Find where the given text appears and provide that cell's center as [X, Y] coordinate. 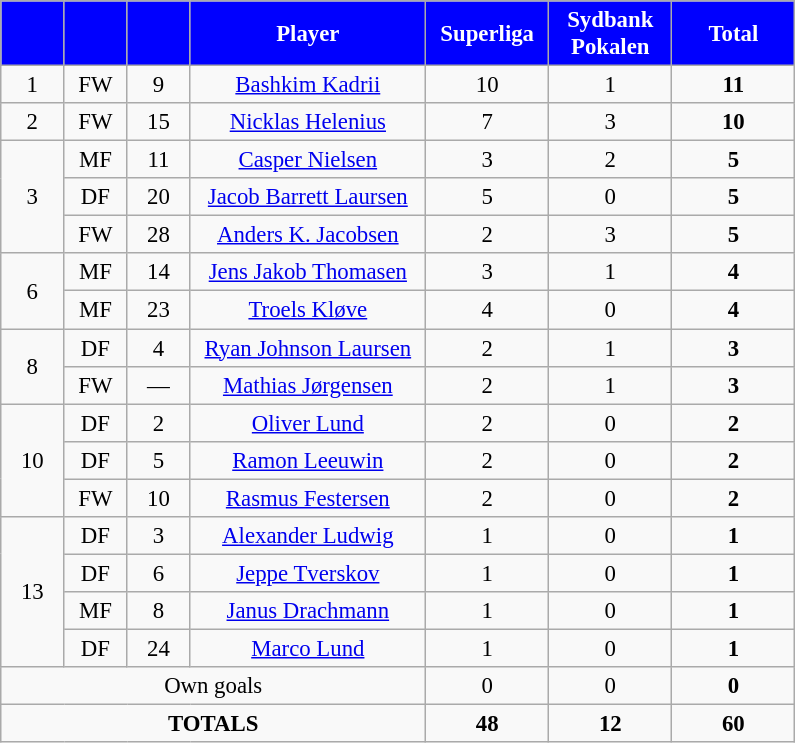
Ramon Leeuwin [308, 460]
Casper Nielsen [308, 160]
Own goals [214, 686]
Alexander Ludwig [308, 536]
Troels Kløve [308, 310]
14 [158, 273]
23 [158, 310]
15 [158, 122]
TOTALS [214, 724]
Janus Drachmann [308, 611]
13 [32, 592]
48 [488, 724]
Anders K. Jacobsen [308, 235]
Jacob Barrett Laursen [308, 197]
Jens Jakob Thomasen [308, 273]
Player [308, 34]
24 [158, 648]
Nicklas Helenius [308, 122]
Bashkim Kadrii [308, 85]
Sydbank Pokalen [610, 34]
Total [734, 34]
Rasmus Festersen [308, 498]
Ryan Johnson Laursen [308, 348]
20 [158, 197]
Superliga [488, 34]
Oliver Lund [308, 423]
9 [158, 85]
Mathias Jørgensen [308, 385]
7 [488, 122]
— [158, 385]
Marco Lund [308, 648]
Jeppe Tverskov [308, 573]
28 [158, 235]
12 [610, 724]
60 [734, 724]
